Determine the [x, y] coordinate at the center of the cell enclosing the given text.  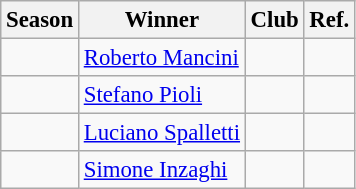
Winner [162, 20]
Simone Inzaghi [162, 170]
Stefano Pioli [162, 95]
Club [274, 20]
Roberto Mancini [162, 58]
Ref. [329, 20]
Luciano Spalletti [162, 133]
Season [40, 20]
